Return the [x, y] coordinate for the center point of the cell that contains the specified text.  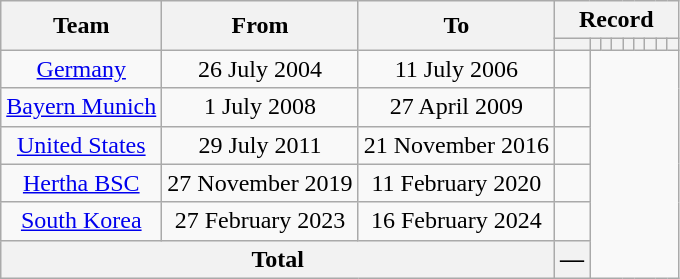
27 November 2019 [260, 183]
11 February 2020 [456, 183]
South Korea [82, 221]
21 November 2016 [456, 145]
Bayern Munich [82, 107]
27 April 2009 [456, 107]
Team [82, 26]
Germany [82, 69]
Total [278, 259]
— [572, 259]
27 February 2023 [260, 221]
From [260, 26]
Hertha BSC [82, 183]
11 July 2006 [456, 69]
1 July 2008 [260, 107]
16 February 2024 [456, 221]
To [456, 26]
29 July 2011 [260, 145]
United States [82, 145]
26 July 2004 [260, 69]
Record [617, 20]
